Locate the cell with the specified text and output its (X, Y) center coordinate. 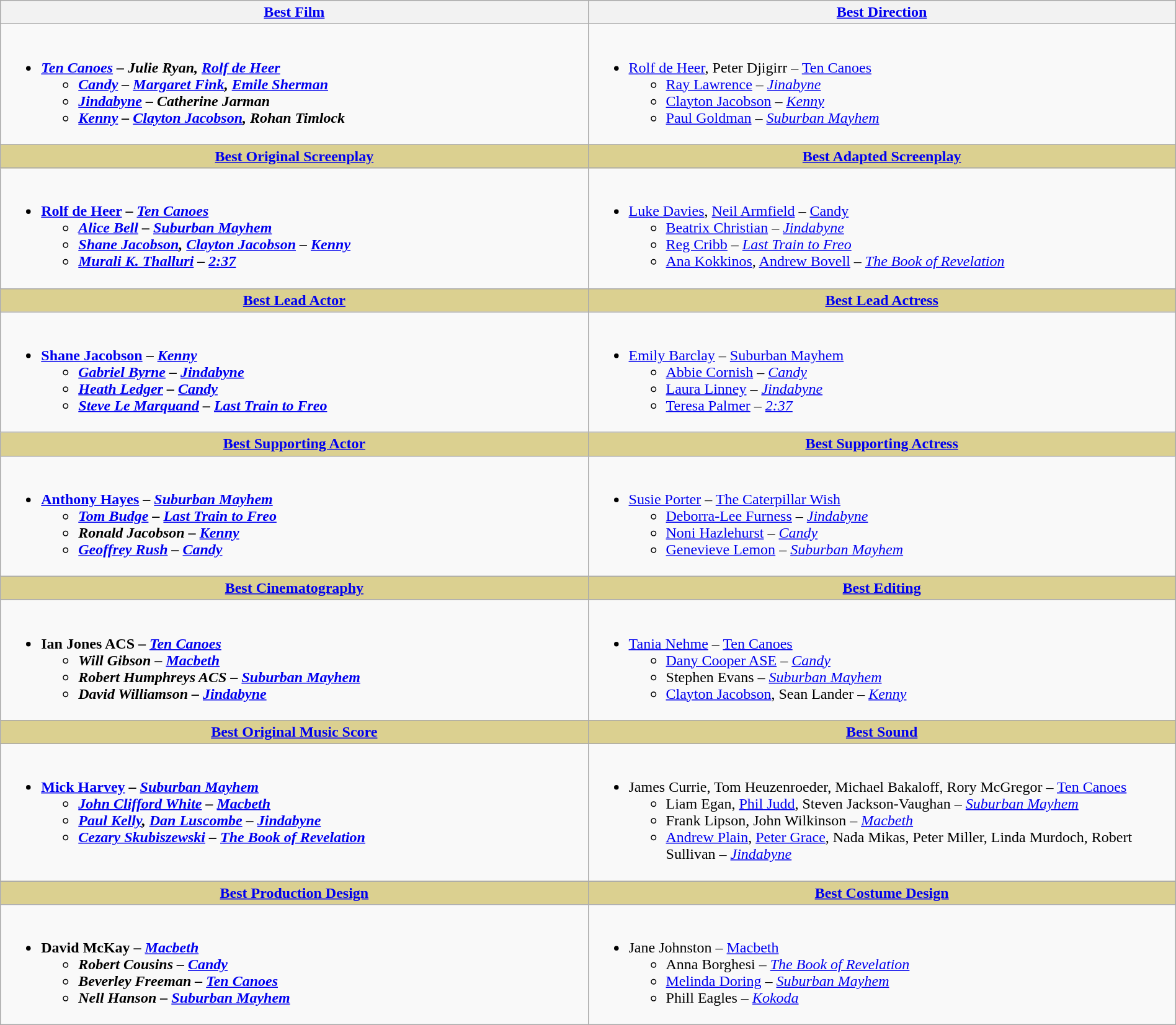
Shane Jacobson – KennyGabriel Byrne – JindabyneHeath Ledger – CandySteve Le Marquand – Last Train to Freo (294, 372)
Jane Johnston – MacbethAnna Borghesi – The Book of RevelationMelinda Doring – Suburban MayhemPhill Eagles – Kokoda (882, 965)
Susie Porter – The Caterpillar WishDeborra-Lee Furness – JindabyneNoni Hazlehurst – CandyGenevieve Lemon – Suburban Mayhem (882, 516)
Luke Davies, Neil Armfield – CandyBeatrix Christian – JindabyneReg Cribb – Last Train to FreoAna Kokkinos, Andrew Bovell – The Book of Revelation (882, 228)
Ten Canoes – Julie Ryan, Rolf de HeerCandy – Margaret Fink, Emile ShermanJindabyne – Catherine JarmanKenny – Clayton Jacobson, Rohan Timlock (294, 84)
Best Lead Actor (294, 300)
Best Adapted Screenplay (882, 156)
Best Supporting Actor (294, 444)
Tania Nehme – Ten CanoesDany Cooper ASE – CandyStephen Evans – Suburban MayhemClayton Jacobson, Sean Lander – Kenny (882, 660)
Best Editing (882, 588)
Rolf de Heer, Peter Djigirr – Ten CanoesRay Lawrence – JinabyneClayton Jacobson – KennyPaul Goldman – Suburban Mayhem (882, 84)
Best Sound (882, 732)
Ian Jones ACS – Ten CanoesWill Gibson – MacbethRobert Humphreys ACS – Suburban MayhemDavid Williamson – Jindabyne (294, 660)
Best Lead Actress (882, 300)
Best Original Screenplay (294, 156)
David McKay – MacbethRobert Cousins – CandyBeverley Freeman – Ten CanoesNell Hanson – Suburban Mayhem (294, 965)
Anthony Hayes – Suburban MayhemTom Budge – Last Train to FreoRonald Jacobson – KennyGeoffrey Rush – Candy (294, 516)
Mick Harvey – Suburban MayhemJohn Clifford White – MacbethPaul Kelly, Dan Luscombe – JindabyneCezary Skubiszewski – The Book of Revelation (294, 812)
Best Costume Design (882, 892)
Best Cinematography (294, 588)
Best Direction (882, 12)
Emily Barclay – Suburban MayhemAbbie Cornish – CandyLaura Linney – JindabyneTeresa Palmer – 2:37 (882, 372)
Best Production Design (294, 892)
Best Film (294, 12)
Best Original Music Score (294, 732)
Rolf de Heer – Ten CanoesAlice Bell – Suburban MayhemShane Jacobson, Clayton Jacobson – KennyMurali K. Thalluri – 2:37 (294, 228)
Best Supporting Actress (882, 444)
